Return the (X, Y) coordinate for the center point of the cell that contains the specified text.  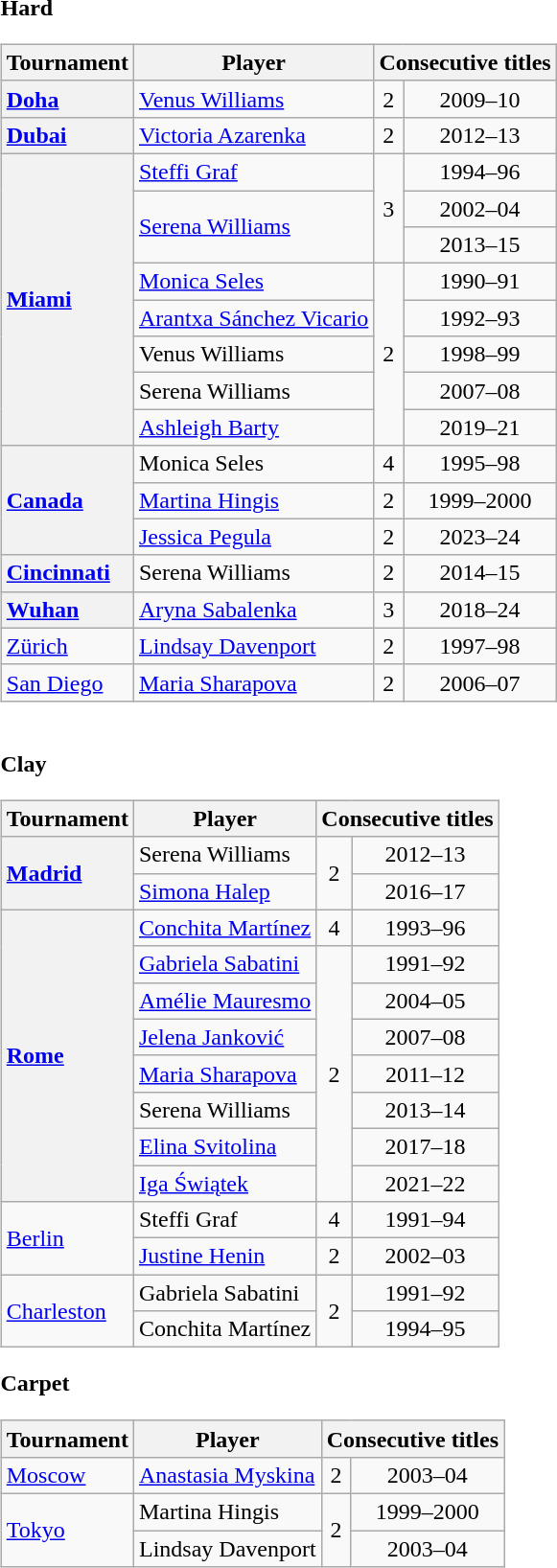
San Diego (67, 682)
Anastasia Myskina (227, 1475)
Rome (67, 1055)
2018–24 (479, 610)
2016–17 (426, 891)
Elina Svitolina (224, 1146)
Cincinnati (67, 573)
1998–99 (479, 355)
1991–94 (426, 1220)
Zürich (67, 646)
Tokyo (67, 1530)
2013–14 (426, 1110)
1992–93 (479, 318)
1994–95 (426, 1329)
2004–05 (426, 1001)
1990–91 (479, 282)
Ashleigh Barty (253, 427)
2002–04 (479, 208)
2021–22 (426, 1184)
Charleston (67, 1311)
1995–98 (479, 464)
2009–10 (479, 99)
1997–98 (479, 646)
2014–15 (479, 573)
Dubai (67, 135)
Canada (67, 500)
1993–96 (426, 928)
Amélie Mauresmo (224, 1001)
Jelena Janković (224, 1037)
Victoria Azarenka (253, 135)
2013–15 (479, 245)
1994–96 (479, 172)
Miami (67, 299)
2011–12 (426, 1073)
2019–21 (479, 427)
Justine Henin (224, 1257)
Simona Halep (224, 891)
Berlin (67, 1238)
Moscow (67, 1475)
2017–18 (426, 1146)
Aryna Sabalenka (253, 610)
Madrid (67, 873)
Jessica Pegula (253, 537)
2023–24 (479, 537)
2002–03 (426, 1257)
Arantxa Sánchez Vicario (253, 318)
2006–07 (479, 682)
Wuhan (67, 610)
Iga Świątek (224, 1184)
Doha (67, 99)
